Return the (x, y) coordinate for the center point of the cell that contains the specified text.  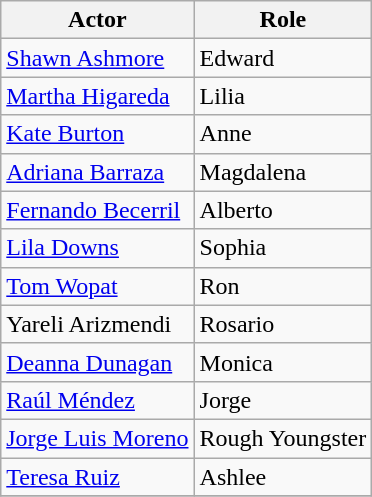
Actor (98, 20)
Lila Downs (98, 248)
Alberto (283, 210)
Yareli Arizmendi (98, 324)
Kate Burton (98, 134)
Rosario (283, 324)
Sophia (283, 248)
Jorge (283, 400)
Fernando Becerril (98, 210)
Teresa Ruiz (98, 477)
Martha Higareda (98, 96)
Adriana Barraza (98, 172)
Monica (283, 362)
Rough Youngster (283, 438)
Raúl Méndez (98, 400)
Edward (283, 58)
Shawn Ashmore (98, 58)
Jorge Luis Moreno (98, 438)
Ron (283, 286)
Role (283, 20)
Deanna Dunagan (98, 362)
Ashlee (283, 477)
Anne (283, 134)
Tom Wopat (98, 286)
Magdalena (283, 172)
Lilia (283, 96)
